Extract the [X, Y] coordinate from the center of the cell holding the provided text.  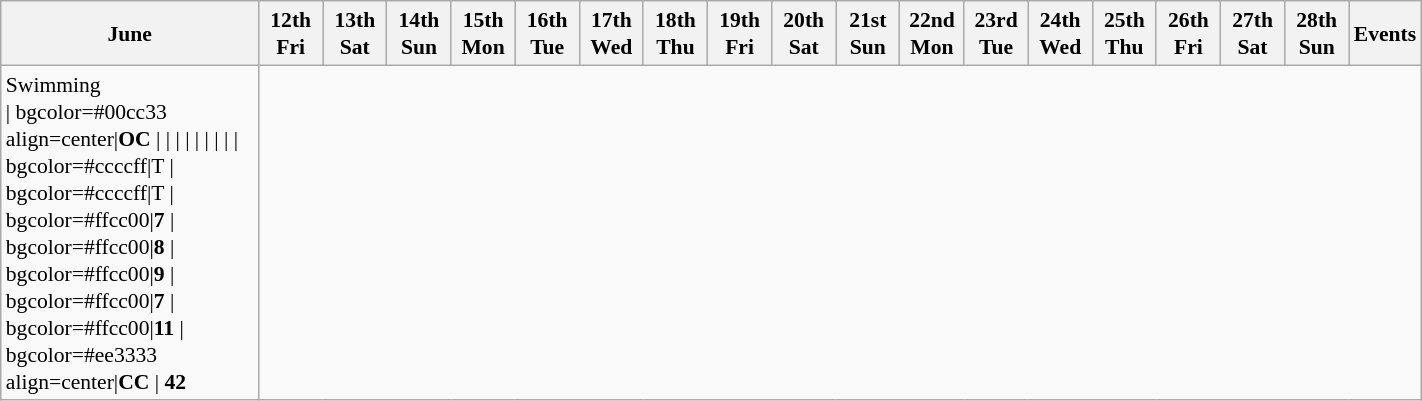
17thWed [611, 33]
27thSat [1253, 33]
25thThu [1124, 33]
15thMon [483, 33]
26thFri [1188, 33]
Events [1385, 33]
24thWed [1060, 33]
21stSun [868, 33]
28thSun [1317, 33]
16thTue [547, 33]
14thSun [419, 33]
June [130, 33]
20thSat [804, 33]
12thFri [291, 33]
18thThu [675, 33]
13thSat [355, 33]
19thFri [740, 33]
23rdTue [996, 33]
22ndMon [932, 33]
